Determine the (x, y) coordinate at the center of the cell enclosing the given text.  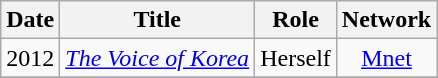
The Voice of Korea (158, 58)
Network (386, 20)
Title (158, 20)
Mnet (386, 58)
Herself (296, 58)
2012 (30, 58)
Date (30, 20)
Role (296, 20)
